Capture the cell that displays the provided text and extract its [X, Y] central coordinate. 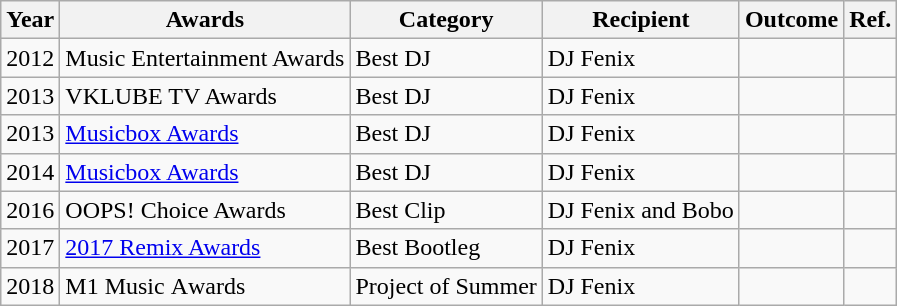
Year [30, 20]
DJ Fenix and Bobo [640, 210]
2018 [30, 286]
Category [446, 20]
Project of Summer [446, 286]
Outcome [791, 20]
M1 Music Аwards [205, 286]
2014 [30, 172]
Recipient [640, 20]
Ref. [870, 20]
2012 [30, 58]
2017 [30, 248]
2016 [30, 210]
2017 Remix Awards [205, 248]
Best Bootleg [446, 248]
VKLUBE TV Awards [205, 96]
OOPS! Choice Awards [205, 210]
Awards [205, 20]
Best Clip [446, 210]
Music Entertainment Awards [205, 58]
